Identify which cell holds the provided text, then report its (X, Y) central coordinate. 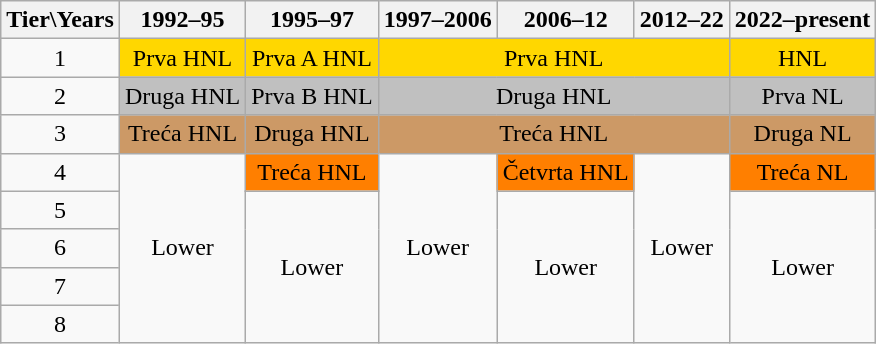
1995–97 (312, 20)
Prva A HNL (312, 58)
Prva B HNL (312, 96)
1 (60, 58)
3 (60, 134)
Četvrta HNL (566, 172)
Druga NL (802, 134)
6 (60, 248)
1997–2006 (438, 20)
Tier\Years (60, 20)
Prva NL (802, 96)
HNL (802, 58)
1992–95 (182, 20)
2006–12 (566, 20)
4 (60, 172)
Treća NL (802, 172)
8 (60, 324)
2022–present (802, 20)
7 (60, 286)
2012–22 (682, 20)
5 (60, 210)
2 (60, 96)
